Provide the (x, y) coordinate of the cell's center where the given text is located.  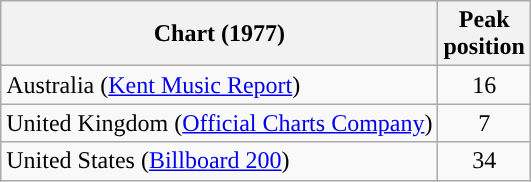
Chart (1977) (220, 34)
34 (484, 161)
United States (Billboard 200) (220, 161)
Australia (Kent Music Report) (220, 85)
Peakposition (484, 34)
United Kingdom (Official Charts Company) (220, 123)
16 (484, 85)
7 (484, 123)
